Extract the [X, Y] coordinate from the center of the cell holding the provided text.  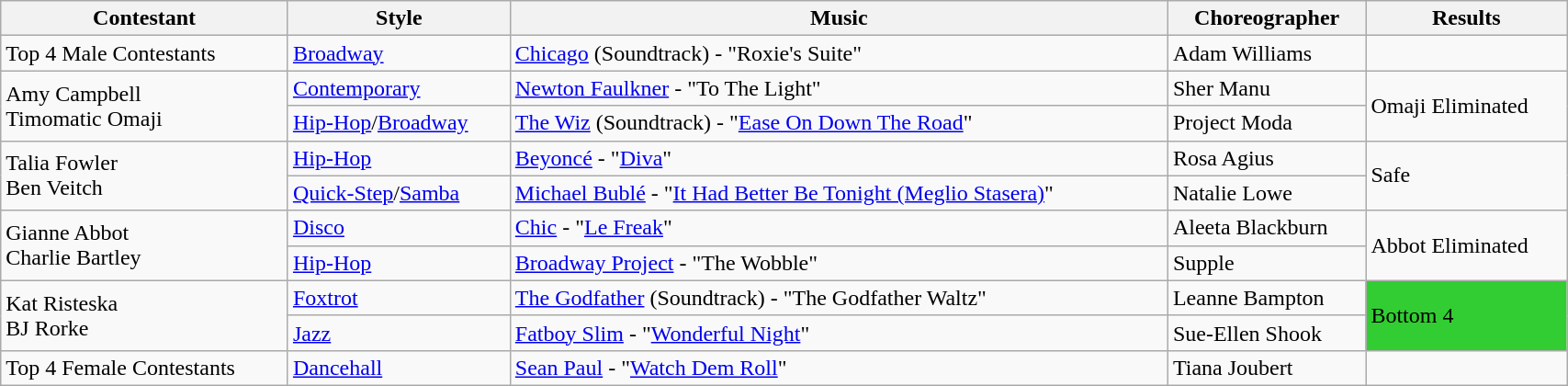
Michael Bublé - "It Had Better Be Tonight (Meglio Stasera)" [839, 193]
Tiana Joubert [1266, 368]
Newton Faulkner - "To The Light" [839, 88]
Kat Risteska BJ Rorke [145, 315]
Bottom 4 [1466, 315]
Top 4 Female Contestants [145, 368]
Foxtrot [399, 298]
Broadway [399, 53]
Chicago (Soundtrack) - "Roxie's Suite" [839, 53]
Amy Campbell Timomatic Omaji [145, 106]
Style [399, 18]
Chic - "Le Freak" [839, 228]
Safe [1466, 176]
Dancehall [399, 368]
Jazz [399, 333]
Top 4 Male Contestants [145, 53]
The Wiz (Soundtrack) - "Ease On Down The Road" [839, 123]
Hip-Hop/Broadway [399, 123]
Aleeta Blackburn [1266, 228]
Sher Manu [1266, 88]
Broadway Project - "The Wobble" [839, 263]
Quick-Step/Samba [399, 193]
Music [839, 18]
Talia Fowler Ben Veitch [145, 176]
Sue-Ellen Shook [1266, 333]
Beyoncé - "Diva" [839, 158]
Contestant [145, 18]
Results [1466, 18]
Sean Paul - "Watch Dem Roll" [839, 368]
Abbot Eliminated [1466, 245]
Choreographer [1266, 18]
Omaji Eliminated [1466, 106]
The Godfather (Soundtrack) - "The Godfather Waltz" [839, 298]
Gianne Abbot Charlie Bartley [145, 245]
Adam Williams [1266, 53]
Disco [399, 228]
Project Moda [1266, 123]
Rosa Agius [1266, 158]
Contemporary [399, 88]
Natalie Lowe [1266, 193]
Supple [1266, 263]
Leanne Bampton [1266, 298]
Fatboy Slim - "Wonderful Night" [839, 333]
